Scan for the cell matching the given text and deliver its [X, Y] coordinate at center. 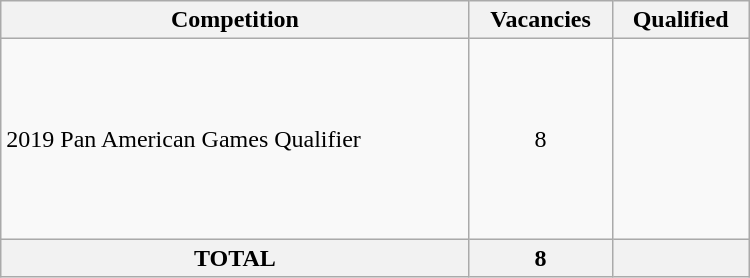
Vacancies [540, 20]
TOTAL [235, 258]
2019 Pan American Games Qualifier [235, 139]
Competition [235, 20]
Qualified [680, 20]
